Locate the cell with the specified text and output its (x, y) center coordinate. 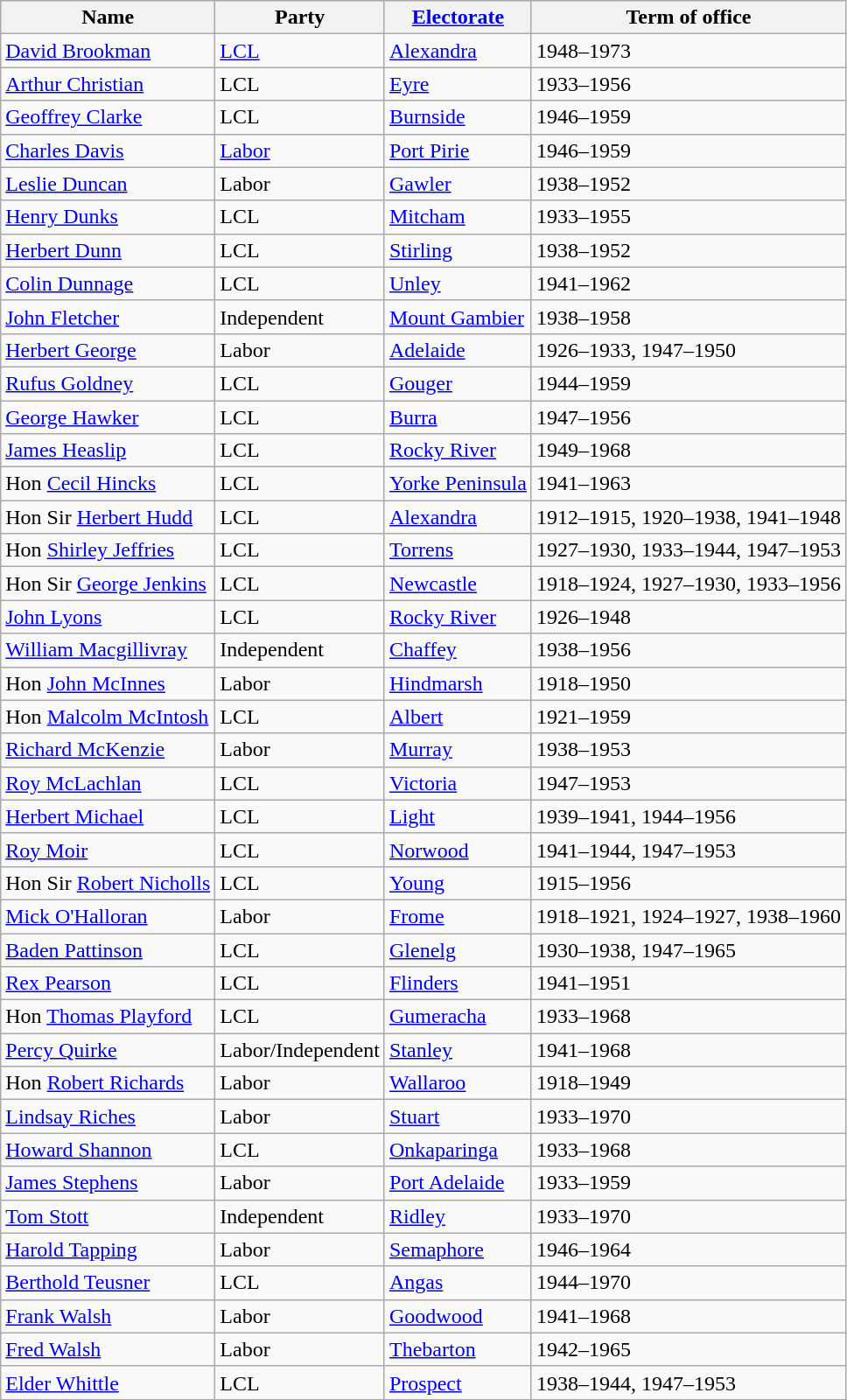
Gumeracha (458, 1017)
1944–1970 (688, 1283)
1942–1965 (688, 1349)
Charles Davis (108, 150)
Electorate (458, 17)
John Lyons (108, 617)
Angas (458, 1283)
1947–1956 (688, 417)
Roy Moir (108, 850)
Herbert George (108, 350)
1912–1915, 1920–1938, 1941–1948 (688, 517)
Port Adelaide (458, 1183)
Mitcham (458, 217)
Glenelg (458, 949)
Hon Sir Robert Nicholls (108, 883)
1926–1933, 1947–1950 (688, 350)
Prospect (458, 1382)
1944–1959 (688, 383)
Gawler (458, 184)
Stirling (458, 250)
Adelaide (458, 350)
Richard McKenzie (108, 750)
1918–1949 (688, 1083)
1918–1950 (688, 683)
Stanley (458, 1050)
Term of office (688, 17)
1941–1944, 1947–1953 (688, 850)
1938–1958 (688, 317)
Hon Malcolm McIntosh (108, 717)
1933–1955 (688, 217)
Colin Dunnage (108, 283)
Victoria (458, 783)
Light (458, 816)
Berthold Teusner (108, 1283)
James Heaslip (108, 451)
Semaphore (458, 1249)
Wallaroo (458, 1083)
1930–1938, 1947–1965 (688, 949)
Party (300, 17)
David Brookman (108, 51)
Harold Tapping (108, 1249)
1918–1921, 1924–1927, 1938–1960 (688, 916)
James Stephens (108, 1183)
Roy McLachlan (108, 783)
Herbert Dunn (108, 250)
William Macgillivray (108, 650)
1921–1959 (688, 717)
John Fletcher (108, 317)
1938–1953 (688, 750)
Elder Whittle (108, 1382)
Flinders (458, 983)
Henry Dunks (108, 217)
Hon Cecil Hincks (108, 484)
Chaffey (458, 650)
Hon Sir George Jenkins (108, 584)
1933–1956 (688, 84)
Burra (458, 417)
Howard Shannon (108, 1150)
1941–1963 (688, 484)
1941–1951 (688, 983)
Arthur Christian (108, 84)
1927–1930, 1933–1944, 1947–1953 (688, 550)
Stuart (458, 1116)
Mick O'Halloran (108, 916)
Hon Shirley Jeffries (108, 550)
1949–1968 (688, 451)
Frank Walsh (108, 1316)
Gouger (458, 383)
Port Pirie (458, 150)
Ridley (458, 1216)
1938–1944, 1947–1953 (688, 1382)
Herbert Michael (108, 816)
Newcastle (458, 584)
1938–1956 (688, 650)
1941–1962 (688, 283)
Thebarton (458, 1349)
1915–1956 (688, 883)
1939–1941, 1944–1956 (688, 816)
Norwood (458, 850)
Labor/Independent (300, 1050)
Hon Sir Herbert Hudd (108, 517)
George Hawker (108, 417)
Murray (458, 750)
Rufus Goldney (108, 383)
Lindsay Riches (108, 1116)
1947–1953 (688, 783)
Rex Pearson (108, 983)
1926–1948 (688, 617)
Burnside (458, 117)
Hindmarsh (458, 683)
Tom Stott (108, 1216)
Torrens (458, 550)
Onkaparinga (458, 1150)
Frome (458, 916)
Name (108, 17)
Leslie Duncan (108, 184)
Hon John McInnes (108, 683)
Hon Thomas Playford (108, 1017)
Fred Walsh (108, 1349)
Young (458, 883)
1946–1964 (688, 1249)
Hon Robert Richards (108, 1083)
Goodwood (458, 1316)
1948–1973 (688, 51)
Mount Gambier (458, 317)
Albert (458, 717)
Unley (458, 283)
Percy Quirke (108, 1050)
Geoffrey Clarke (108, 117)
Eyre (458, 84)
1918–1924, 1927–1930, 1933–1956 (688, 584)
Baden Pattinson (108, 949)
Yorke Peninsula (458, 484)
1933–1959 (688, 1183)
